Return the (x, y) coordinate for the center point of the cell that contains the specified text.  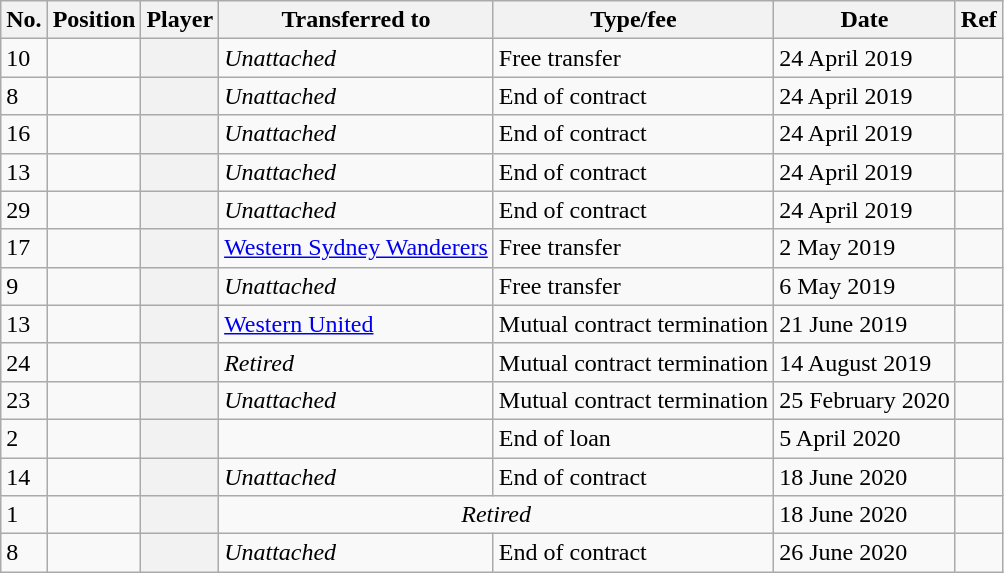
14 August 2019 (865, 362)
Date (865, 20)
Western Sydney Wanderers (356, 248)
Player (180, 20)
End of loan (633, 438)
6 May 2019 (865, 286)
Type/fee (633, 20)
9 (24, 286)
21 June 2019 (865, 324)
29 (24, 210)
16 (24, 134)
Western United (356, 324)
17 (24, 248)
24 (24, 362)
23 (24, 400)
2 (24, 438)
No. (24, 20)
Ref (978, 20)
Transferred to (356, 20)
2 May 2019 (865, 248)
5 April 2020 (865, 438)
Position (94, 20)
10 (24, 58)
25 February 2020 (865, 400)
26 June 2020 (865, 553)
1 (24, 515)
14 (24, 477)
